Output the [X, Y] coordinate of the center of the cell containing the given text.  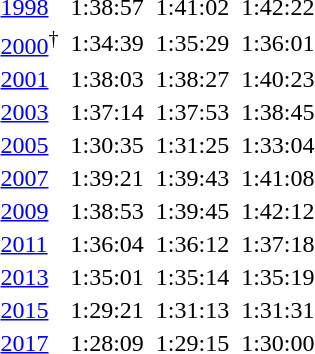
1:35:01 [107, 277]
1:38:03 [107, 79]
1:29:21 [107, 310]
1:31:13 [192, 310]
1:39:45 [192, 211]
1:39:21 [107, 178]
1:31:25 [192, 145]
1:39:43 [192, 178]
1:30:35 [107, 145]
1:37:14 [107, 112]
1:35:14 [192, 277]
1:37:53 [192, 112]
1:38:27 [192, 79]
1:38:53 [107, 211]
1:36:04 [107, 244]
1:35:29 [192, 43]
1:34:39 [107, 43]
1:36:12 [192, 244]
